For the text-containing cell, return its midpoint in [X, Y] coordinate format. 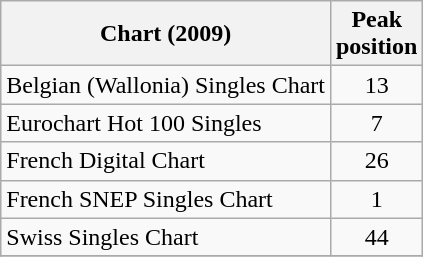
1 [376, 199]
French Digital Chart [166, 161]
44 [376, 237]
Swiss Singles Chart [166, 237]
13 [376, 85]
Chart (2009) [166, 34]
Peakposition [376, 34]
7 [376, 123]
26 [376, 161]
Eurochart Hot 100 Singles [166, 123]
French SNEP Singles Chart [166, 199]
Belgian (Wallonia) Singles Chart [166, 85]
